For the text-containing cell, return its midpoint in [X, Y] coordinate format. 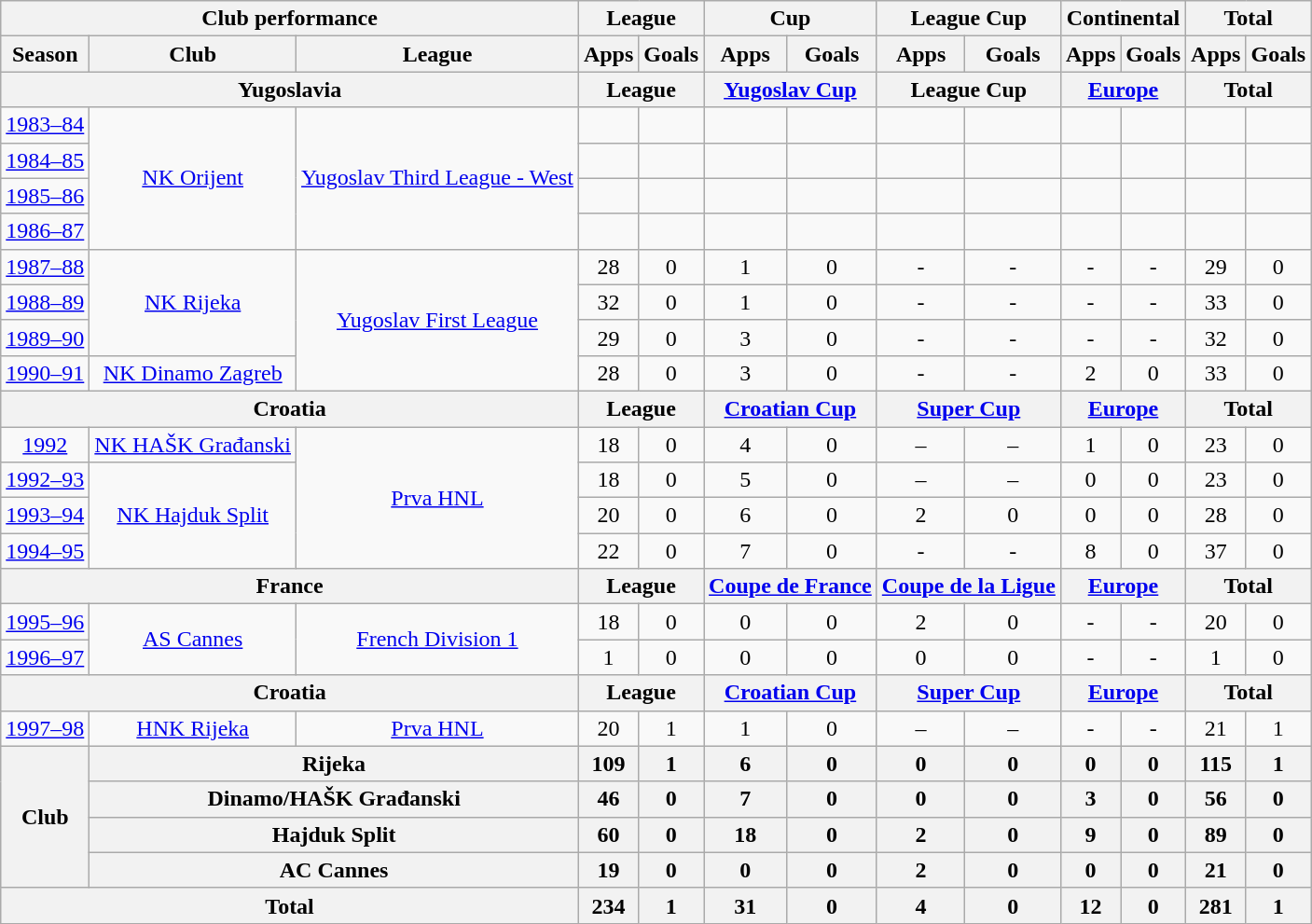
Season [45, 54]
8 [1090, 551]
Hajduk Split [334, 834]
Yugoslav Third League - West [438, 178]
HNK Rijeka [193, 728]
Cup [791, 19]
115 [1216, 764]
NK Rijeka [193, 302]
1996–97 [45, 657]
1997–98 [45, 728]
1987–88 [45, 267]
Yugoslav Cup [791, 90]
281 [1216, 905]
NK Hajduk Split [193, 516]
NK HAŠK Građanski [193, 445]
46 [608, 799]
1993–94 [45, 516]
1984–85 [45, 160]
1992–93 [45, 480]
1986–87 [45, 231]
1983–84 [45, 125]
1985–86 [45, 196]
France [290, 586]
1990–91 [45, 373]
NK Orijent [193, 178]
NK Dinamo Zagreb [193, 373]
12 [1090, 905]
Rijeka [334, 764]
37 [1216, 551]
French Division 1 [438, 640]
56 [1216, 799]
Dinamo/HAŠK Građanski [334, 799]
1989–90 [45, 338]
Continental [1123, 19]
Yugoslavia [290, 90]
AS Cannes [193, 640]
109 [608, 764]
89 [1216, 834]
Coupe de France [791, 586]
1994–95 [45, 551]
1992 [45, 445]
22 [608, 551]
234 [608, 905]
31 [746, 905]
Yugoslav First League [438, 320]
Club performance [290, 19]
AC Cannes [334, 870]
Coupe de la Ligue [968, 586]
5 [746, 480]
19 [608, 870]
1988–89 [45, 302]
9 [1090, 834]
1995–96 [45, 622]
60 [608, 834]
